Capture the cell that displays the provided text and extract its [X, Y] central coordinate. 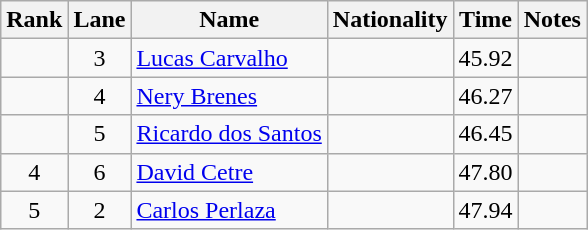
Time [486, 20]
Name [229, 20]
46.45 [486, 134]
Lucas Carvalho [229, 58]
3 [100, 58]
46.27 [486, 96]
Nationality [390, 20]
45.92 [486, 58]
Ricardo dos Santos [229, 134]
Carlos Perlaza [229, 210]
47.94 [486, 210]
47.80 [486, 172]
Lane [100, 20]
Rank [34, 20]
Nery Brenes [229, 96]
2 [100, 210]
6 [100, 172]
Notes [552, 20]
David Cetre [229, 172]
